Provide the (X, Y) coordinate of the cell's center where the given text is located.  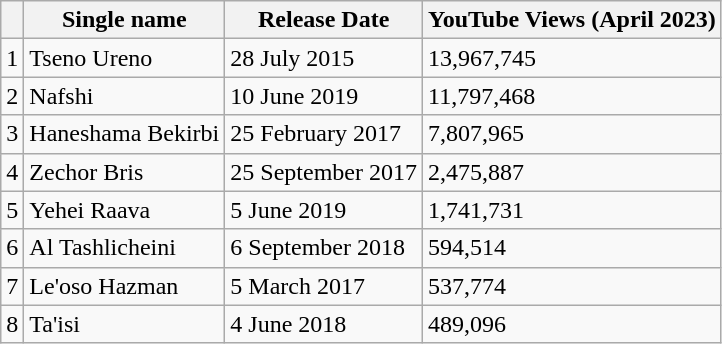
13,967,745 (572, 58)
11,797,468 (572, 96)
Tseno Ureno (124, 58)
5 March 2017 (324, 286)
6 (12, 248)
Al Tashlicheini (124, 248)
3 (12, 134)
10 June 2019 (324, 96)
7 (12, 286)
7,807,965 (572, 134)
5 (12, 210)
Release Date (324, 20)
1,741,731 (572, 210)
Single name (124, 20)
1 (12, 58)
Le'oso Hazman (124, 286)
Haneshama Bekirbi (124, 134)
YouTube Views (April 2023) (572, 20)
2 (12, 96)
489,096 (572, 324)
5 June 2019 (324, 210)
8 (12, 324)
Nafshi (124, 96)
6 September 2018 (324, 248)
594,514 (572, 248)
4 June 2018 (324, 324)
537,774 (572, 286)
4 (12, 172)
2,475,887 (572, 172)
25 February 2017 (324, 134)
25 September 2017 (324, 172)
28 July 2015 (324, 58)
Ta'isi (124, 324)
Zechor Bris (124, 172)
Yehei Raava (124, 210)
